For the text-containing cell, return its midpoint in [x, y] coordinate format. 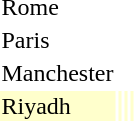
Riyadh [58, 106]
Paris [58, 40]
Manchester [58, 73]
